Scan for the cell matching the given text and deliver its (x, y) coordinate at center. 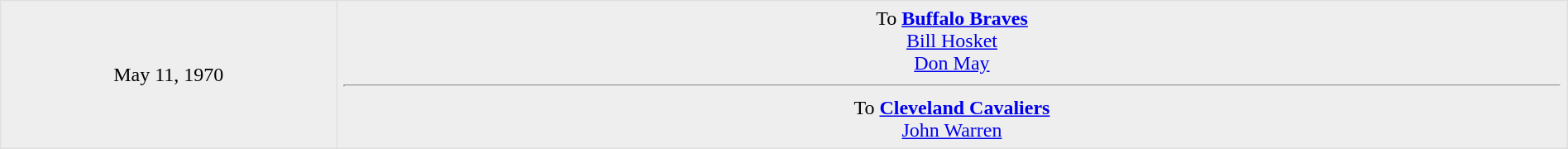
May 11, 1970 (169, 74)
To Buffalo BravesBill HosketDon MayTo Cleveland CavaliersJohn Warren (953, 74)
